Detect which cell encompasses the target text, then output its (x, y) center coordinate. 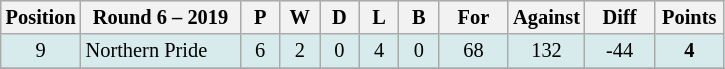
B (419, 17)
For (474, 17)
Diff (620, 17)
2 (300, 51)
9 (41, 51)
P (260, 17)
Points (689, 17)
Position (41, 17)
Northern Pride (161, 51)
Round 6 – 2019 (161, 17)
Against (546, 17)
68 (474, 51)
-44 (620, 51)
132 (546, 51)
L (379, 17)
W (300, 17)
6 (260, 51)
D (340, 17)
